For the text-containing cell, return its midpoint in (x, y) coordinate format. 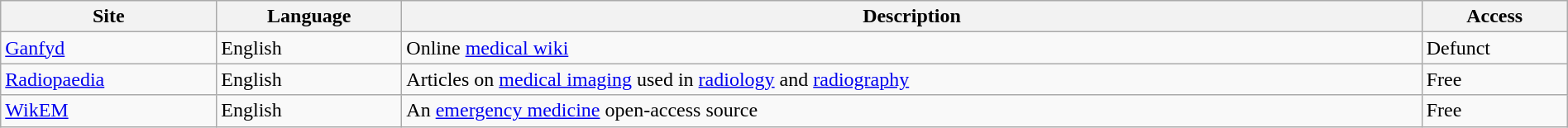
Articles on medical imaging used in radiology and radiography (911, 79)
Online medical wiki (911, 48)
Defunct (1494, 48)
Language (309, 17)
An emergency medicine open-access source (911, 111)
Access (1494, 17)
WikEM (109, 111)
Description (911, 17)
Site (109, 17)
Radiopaedia (109, 79)
Ganfyd (109, 48)
